Return the (x, y) coordinate for the center point of the cell that contains the specified text.  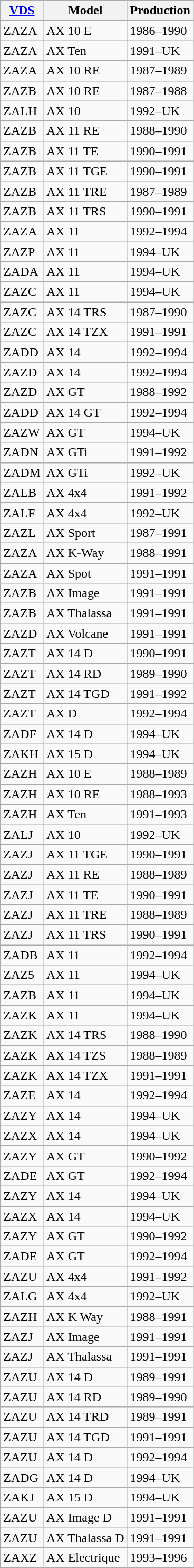
1988–1993 (160, 794)
ZAXZ (22, 1558)
1991–UK (160, 51)
AX 14 TRD (85, 1417)
ZAZL (22, 533)
ZADG (22, 1477)
ZAZE (22, 1095)
ZAKH (22, 754)
AX K-Way (85, 553)
ZADM (22, 473)
ZALJ (22, 834)
AX 14 GT (85, 412)
ZADB (22, 955)
AX Spot (85, 573)
ZALH (22, 111)
1993–1996 (160, 1558)
ZADA (22, 272)
AX Sport (85, 533)
1986–1990 (160, 31)
ZALB (22, 493)
ZALG (22, 1297)
AX Image D (85, 1517)
1987–1990 (160, 312)
1988–1992 (160, 392)
AX 14 TZS (85, 1055)
AX K Way (85, 1317)
AX D (85, 714)
ZAKJ (22, 1497)
ZALF (22, 513)
1987–1988 (160, 91)
ZADF (22, 734)
1987–1991 (160, 533)
ZAZ5 (22, 975)
AX Volcane (85, 634)
Model (85, 11)
Production (160, 11)
AX Thalassa D (85, 1538)
ZAZW (22, 432)
ZADN (22, 452)
ZAZP (22, 252)
1991–1993 (160, 814)
VDS (22, 11)
AX Electrique (85, 1558)
